Identify which cell holds the provided text, then report its [x, y] central coordinate. 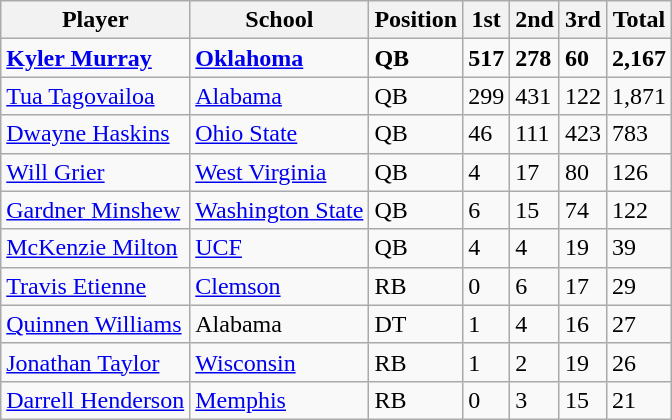
DT [416, 324]
UCF [280, 248]
46 [486, 134]
Memphis [280, 400]
423 [582, 134]
Washington State [280, 210]
Wisconsin [280, 362]
29 [638, 286]
Kyler Murray [96, 58]
Total [638, 20]
Dwayne Haskins [96, 134]
2nd [535, 20]
Jonathan Taylor [96, 362]
Clemson [280, 286]
3 [535, 400]
783 [638, 134]
16 [582, 324]
1st [486, 20]
Player [96, 20]
299 [486, 96]
26 [638, 362]
Tua Tagovailoa [96, 96]
60 [582, 58]
Will Grier [96, 172]
1,871 [638, 96]
2,167 [638, 58]
39 [638, 248]
111 [535, 134]
Ohio State [280, 134]
126 [638, 172]
Darrell Henderson [96, 400]
Travis Etienne [96, 286]
McKenzie Milton [96, 248]
School [280, 20]
Position [416, 20]
3rd [582, 20]
74 [582, 210]
21 [638, 400]
80 [582, 172]
517 [486, 58]
Gardner Minshew [96, 210]
431 [535, 96]
2 [535, 362]
27 [638, 324]
278 [535, 58]
Quinnen Williams [96, 324]
West Virginia [280, 172]
Oklahoma [280, 58]
